Provide the [x, y] coordinate of the cell's center where the given text is located.  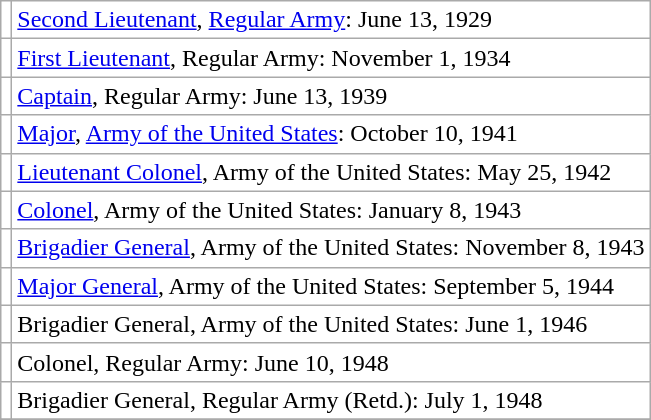
Captain, Regular Army: June 13, 1939 [331, 96]
Lieutenant Colonel, Army of the United States: May 25, 1942 [331, 172]
Colonel, Army of the United States: January 8, 1943 [331, 210]
First Lieutenant, Regular Army: November 1, 1934 [331, 58]
Major, Army of the United States: October 10, 1941 [331, 134]
Brigadier General, Army of the United States: June 1, 1946 [331, 324]
Colonel, Regular Army: June 10, 1948 [331, 362]
Major General, Army of the United States: September 5, 1944 [331, 286]
Brigadier General, Regular Army (Retd.): July 1, 1948 [331, 400]
Second Lieutenant, Regular Army: June 13, 1929 [331, 20]
Brigadier General, Army of the United States: November 8, 1943 [331, 248]
